Output the [X, Y] coordinate of the center of the cell containing the given text.  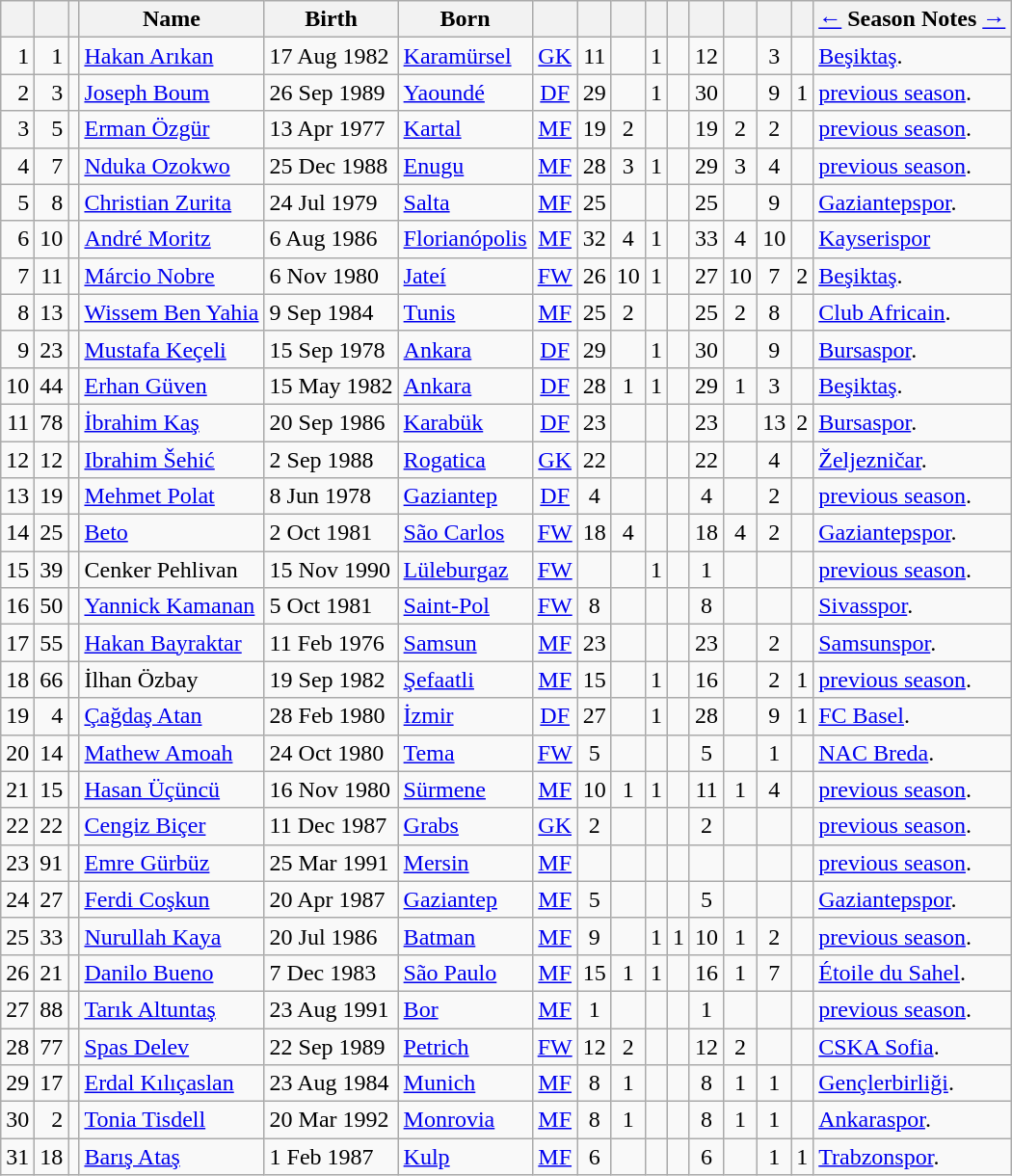
Samsunspor. [912, 643]
Ankaraspor. [912, 1120]
Birth [332, 19]
Hasan Üçüncü [172, 789]
15 May 1982 [332, 386]
20 Sep 1986 [332, 422]
São Carlos [465, 533]
20 Jul 1986 [332, 936]
91 [52, 863]
Jateí [465, 276]
15 Sep 1978 [332, 349]
Monrovia [465, 1120]
Étoile du Sahel. [912, 973]
24 Oct 1980 [332, 753]
20 Mar 1992 [332, 1120]
6 Aug 1986 [332, 239]
Samsun [465, 643]
Club Africain. [912, 312]
28 Feb 1980 [332, 716]
Rogatica [465, 460]
FC Basel. [912, 716]
Petrich [465, 1046]
Salta [465, 202]
11 Dec 1987 [332, 826]
77 [52, 1046]
Çağdaş Atan [172, 716]
23 Aug 1984 [332, 1083]
24 [17, 899]
Munich [465, 1083]
Lüleburgaz [465, 570]
Karamürsel [465, 56]
22 Sep 1989 [332, 1046]
Hakan Arıkan [172, 56]
Hakan Bayraktar [172, 643]
50 [52, 606]
11 Feb 1976 [332, 643]
Spas Delev [172, 1046]
66 [52, 680]
Gençlerbirliği. [912, 1083]
2 Sep 1988 [332, 460]
Tunis [465, 312]
Batman [465, 936]
5 Oct 1981 [332, 606]
Karabük [465, 422]
Nurullah Kaya [172, 936]
31 [17, 1157]
19 Sep 1982 [332, 680]
Tonia Tisdell [172, 1120]
Tarık Altuntaş [172, 1009]
25 Mar 1991 [332, 863]
13 Apr 1977 [332, 129]
Kayserispor [912, 239]
Sivasspor. [912, 606]
Erman Özgür [172, 129]
İbrahim Kaş [172, 422]
20 [17, 753]
Christian Zurita [172, 202]
88 [52, 1009]
Ibrahim Šehić [172, 460]
Erhan Güven [172, 386]
CSKA Sofia. [912, 1046]
Mathew Amoah [172, 753]
Florianópolis [465, 239]
Trabzonspor. [912, 1157]
9 Sep 1984 [332, 312]
Barış Ataş [172, 1157]
15 Nov 1990 [332, 570]
Nduka Ozokwo [172, 166]
Grabs [465, 826]
6 Nov 1980 [332, 276]
44 [52, 386]
7 Dec 1983 [332, 973]
20 Apr 1987 [332, 899]
İlhan Özbay [172, 680]
8 Jun 1978 [332, 496]
Erdal Kılıçaslan [172, 1083]
2 Oct 1981 [332, 533]
Born [465, 19]
Ferdi Coşkun [172, 899]
Bor [465, 1009]
Şefaatli [465, 680]
İzmir [465, 716]
Cengiz Biçer [172, 826]
Kartal [465, 129]
Tema [465, 753]
Mehmet Polat [172, 496]
Mustafa Keçeli [172, 349]
André Moritz [172, 239]
55 [52, 643]
24 Jul 1979 [332, 202]
Beto [172, 533]
Name [172, 19]
Mersin [465, 863]
Wissem Ben Yahia [172, 312]
25 Dec 1988 [332, 166]
Márcio Nobre [172, 276]
Enugu [465, 166]
16 Nov 1980 [332, 789]
1 Feb 1987 [332, 1157]
Joseph Boum [172, 93]
32 [594, 239]
São Paulo [465, 973]
Cenker Pehlivan [172, 570]
26 Sep 1989 [332, 93]
Kulp [465, 1157]
NAC Breda. [912, 753]
Emre Gürbüz [172, 863]
Danilo Bueno [172, 973]
23 Aug 1991 [332, 1009]
Saint-Pol [465, 606]
Sürmene [465, 789]
Yaoundé [465, 93]
17 Aug 1982 [332, 56]
78 [52, 422]
← Season Notes → [912, 19]
Yannick Kamanan [172, 606]
39 [52, 570]
Željezničar. [912, 460]
